Determine the [x, y] coordinate at the center of the cell enclosing the given text.  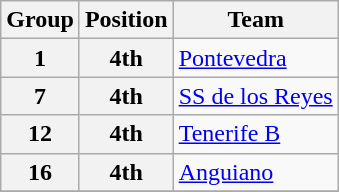
Pontevedra [256, 58]
16 [40, 172]
Group [40, 20]
SS de los Reyes [256, 96]
Anguiano [256, 172]
Team [256, 20]
Position [126, 20]
1 [40, 58]
12 [40, 134]
Tenerife B [256, 134]
7 [40, 96]
